Scan for the cell matching the given text and deliver its (x, y) coordinate at center. 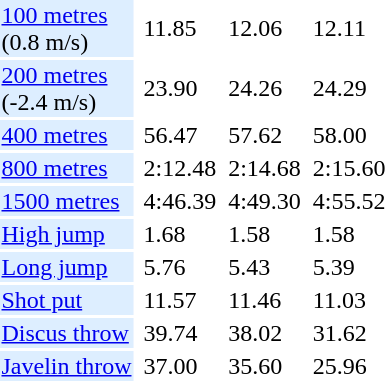
1500 metres (66, 201)
39.74 (180, 333)
2:14.68 (265, 168)
57.62 (265, 135)
12.06 (265, 28)
4:46.39 (180, 201)
200 metres (-2.4 m/s) (66, 88)
56.47 (180, 135)
11.85 (180, 28)
100 metres (0.8 m/s) (66, 28)
24.26 (265, 88)
11.46 (265, 300)
800 metres (66, 168)
5.43 (265, 267)
High jump (66, 234)
Shot put (66, 300)
4:49.30 (265, 201)
1.68 (180, 234)
Javelin throw (66, 366)
38.02 (265, 333)
5.76 (180, 267)
Discus throw (66, 333)
37.00 (180, 366)
35.60 (265, 366)
11.57 (180, 300)
1.58 (265, 234)
Long jump (66, 267)
2:12.48 (180, 168)
23.90 (180, 88)
400 metres (66, 135)
